Provide the [X, Y] coordinate of the cell's center where the given text is located.  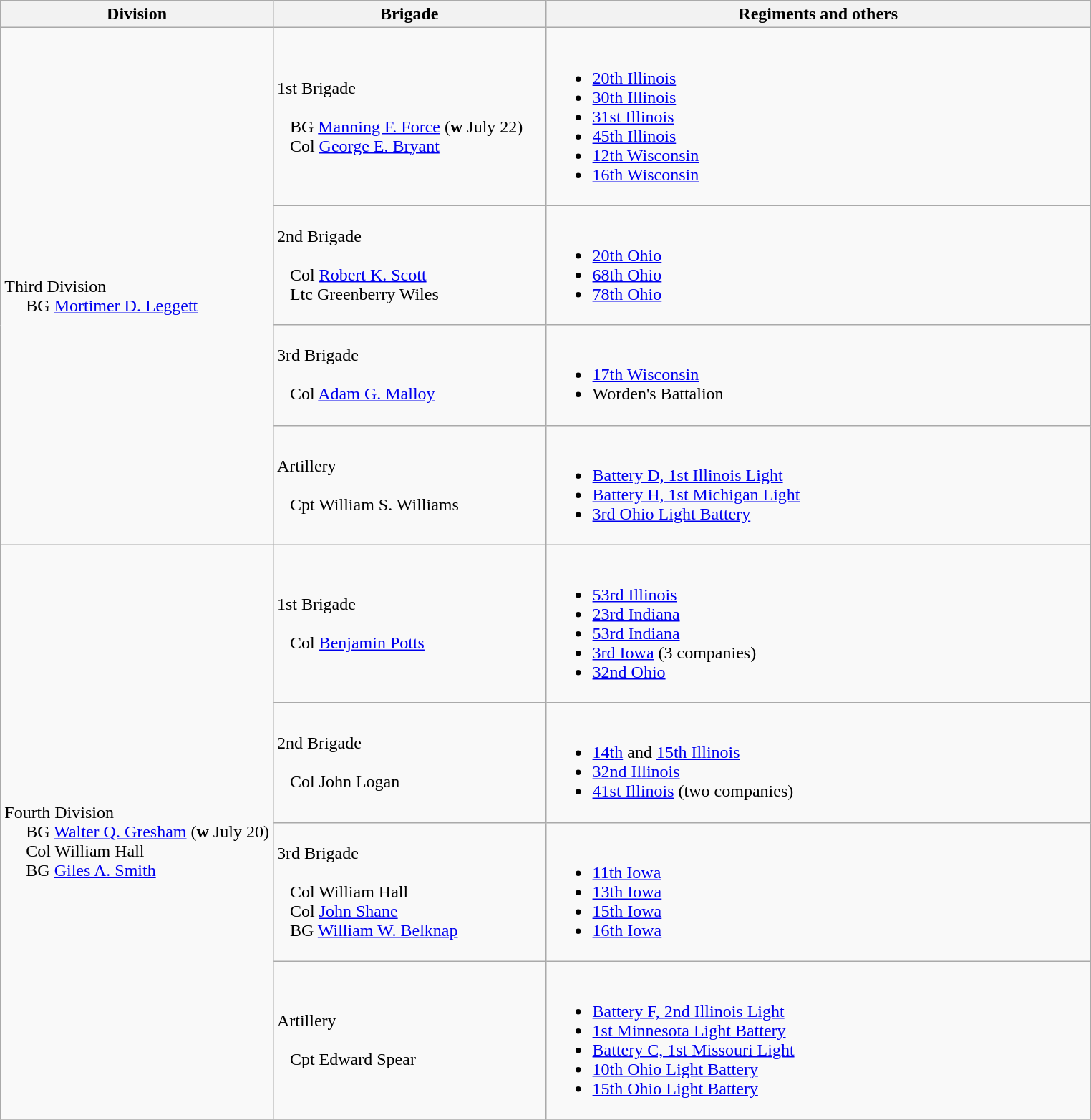
Artillery Cpt Edward Spear [409, 1041]
Artillery Cpt William S. Williams [409, 485]
Battery F, 2nd Illinois Light1st Minnesota Light BatteryBattery C, 1st Missouri Light10th Ohio Light Battery15th Ohio Light Battery [818, 1041]
53rd Illinois23rd Indiana53rd Indiana3rd Iowa (3 companies)32nd Ohio [818, 624]
Brigade [409, 14]
1st Brigade Col Benjamin Potts [409, 624]
2nd Brigade Col Robert K. Scott Ltc Greenberry Wiles [409, 265]
Regiments and others [818, 14]
Battery D, 1st Illinois LightBattery H, 1st Michigan Light3rd Ohio Light Battery [818, 485]
11th Iowa13th Iowa15th Iowa16th Iowa [818, 892]
1st Brigade BG Manning F. Force (w July 22) Col George E. Bryant [409, 117]
Fourth Division BG Walter Q. Gresham (w July 20) Col William Hall BG Giles A. Smith [137, 832]
2nd Brigade Col John Logan [409, 763]
20th Ohio68th Ohio78th Ohio [818, 265]
17th WisconsinWorden's Battalion [818, 375]
Division [137, 14]
Third Division BG Mortimer D. Leggett [137, 286]
20th Illinois30th Illinois31st Illinois45th Illinois12th Wisconsin16th Wisconsin [818, 117]
3rd Brigade Col William Hall Col John Shane BG William W. Belknap [409, 892]
14th and 15th Illinois32nd Illinois41st Illinois (two companies) [818, 763]
3rd Brigade Col Adam G. Malloy [409, 375]
